Identify which cell holds the provided text, then report its (X, Y) central coordinate. 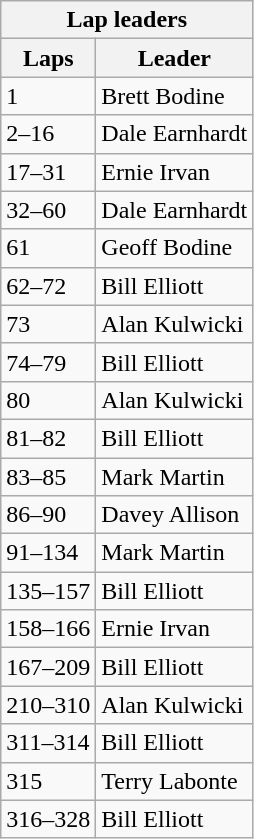
83–85 (48, 477)
61 (48, 248)
86–90 (48, 515)
Davey Allison (174, 515)
2–16 (48, 134)
Geoff Bodine (174, 248)
315 (48, 781)
158–166 (48, 629)
81–82 (48, 438)
316–328 (48, 819)
Terry Labonte (174, 781)
311–314 (48, 743)
62–72 (48, 286)
Leader (174, 58)
17–31 (48, 172)
Lap leaders (127, 20)
135–157 (48, 591)
Brett Bodine (174, 96)
210–310 (48, 705)
32–60 (48, 210)
1 (48, 96)
73 (48, 324)
91–134 (48, 553)
80 (48, 400)
Laps (48, 58)
74–79 (48, 362)
167–209 (48, 667)
